Detect which cell encompasses the target text, then output its [X, Y] center coordinate. 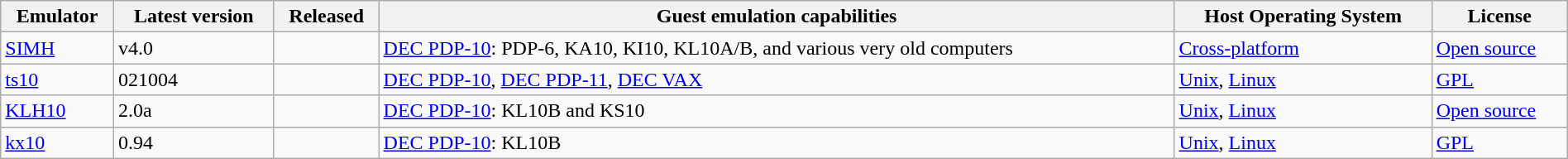
Released [326, 17]
DEC PDP-10: KL10B [777, 142]
Cross-platform [1303, 48]
v4.0 [194, 48]
Guest emulation capabilities [777, 17]
SIMH [58, 48]
KLH10 [58, 111]
2.0a [194, 111]
Emulator [58, 17]
kx10 [58, 142]
021004 [194, 79]
0.94 [194, 142]
ts10 [58, 79]
Host Operating System [1303, 17]
License [1499, 17]
DEC PDP-10: PDP-6, KA10, KI10, KL10A/B, and various very old computers [777, 48]
DEC PDP-10, DEC PDP-11, DEC VAX [777, 79]
DEC PDP-10: KL10B and KS10 [777, 111]
Latest version [194, 17]
